Return [x, y] of the center of cell containing provided text 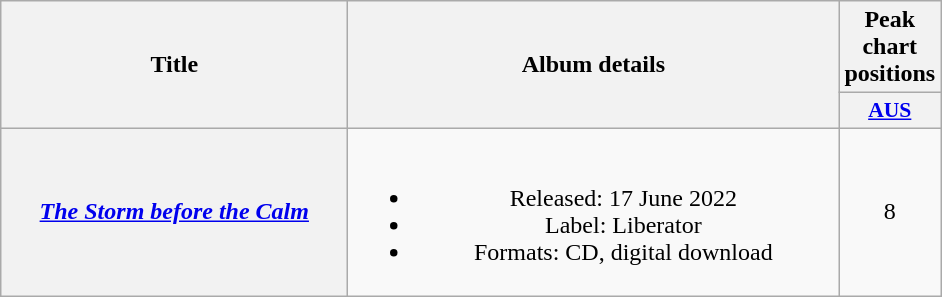
8 [890, 212]
AUS [890, 111]
Peak chart positions [890, 47]
The Storm before the Calm [174, 212]
Released: 17 June 2022Label: LiberatorFormats: CD, digital download [594, 212]
Album details [594, 65]
Title [174, 65]
